Extract the [X, Y] coordinate from the center of the cell holding the provided text.  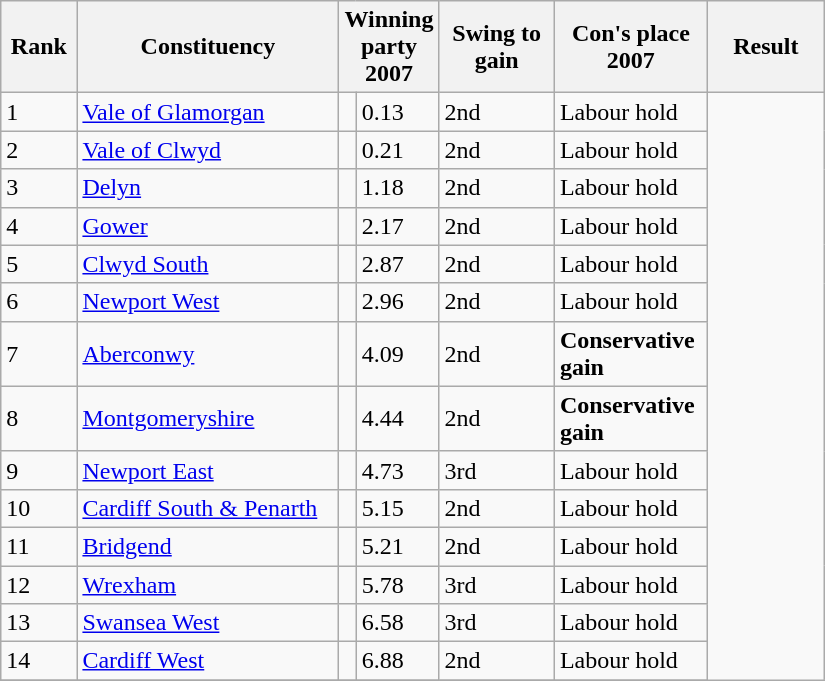
2 [39, 150]
10 [39, 508]
Newport West [208, 302]
Gower [208, 226]
2.96 [398, 302]
Cardiff West [208, 661]
Newport East [208, 470]
Result [766, 47]
0.13 [398, 112]
0.21 [398, 150]
5.15 [398, 508]
4.09 [398, 354]
Wrexham [208, 585]
4.44 [398, 418]
13 [39, 623]
Delyn [208, 188]
Bridgend [208, 546]
Swing to gain [496, 47]
3 [39, 188]
5 [39, 264]
8 [39, 418]
Vale of Glamorgan [208, 112]
Montgomeryshire [208, 418]
12 [39, 585]
Cardiff South & Penarth [208, 508]
14 [39, 661]
4.73 [398, 470]
7 [39, 354]
Aberconwy [208, 354]
4 [39, 226]
Con's place 2007 [630, 47]
2.87 [398, 264]
6.88 [398, 661]
Clwyd South [208, 264]
Winning party 2007 [389, 47]
Vale of Clwyd [208, 150]
Swansea West [208, 623]
5.21 [398, 546]
9 [39, 470]
6.58 [398, 623]
Rank [39, 47]
1.18 [398, 188]
1 [39, 112]
5.78 [398, 585]
Constituency [208, 47]
6 [39, 302]
2.17 [398, 226]
11 [39, 546]
